Determine the (X, Y) coordinate at the center of the cell enclosing the given text.  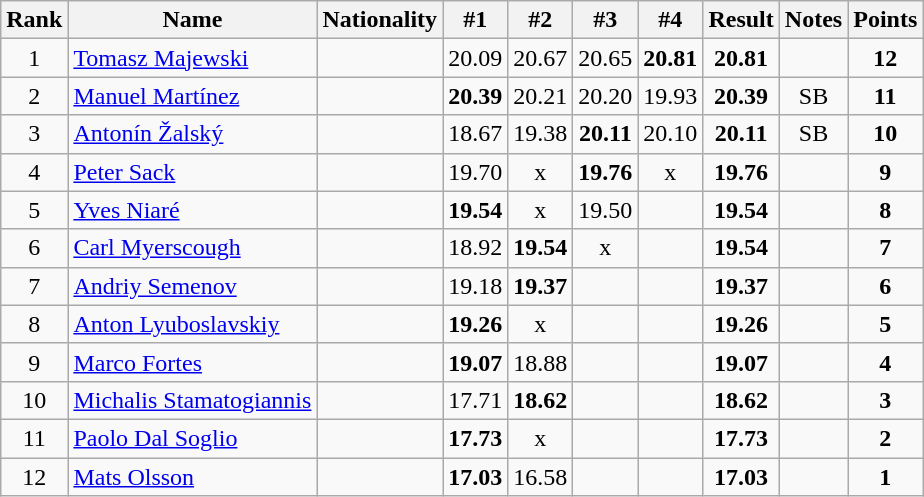
#4 (670, 20)
Anton Lyuboslavskiy (192, 324)
20.65 (606, 58)
Tomasz Majewski (192, 58)
Points (886, 20)
20.09 (476, 58)
20.67 (540, 58)
Peter Sack (192, 172)
19.18 (476, 286)
Notes (813, 20)
Name (192, 20)
Antonín Žalský (192, 134)
Rank (34, 20)
18.88 (540, 362)
#1 (476, 20)
20.21 (540, 96)
Michalis Stamatogiannis (192, 400)
Nationality (380, 20)
19.50 (606, 210)
19.93 (670, 96)
19.38 (540, 134)
Yves Niaré (192, 210)
20.20 (606, 96)
19.70 (476, 172)
18.92 (476, 248)
20.10 (670, 134)
Marco Fortes (192, 362)
17.71 (476, 400)
16.58 (540, 477)
Carl Myerscough (192, 248)
Paolo Dal Soglio (192, 438)
Result (741, 20)
#3 (606, 20)
Mats Olsson (192, 477)
Manuel Martínez (192, 96)
Andriy Semenov (192, 286)
#2 (540, 20)
18.67 (476, 134)
